Detect which cell encompasses the target text, then output its (x, y) center coordinate. 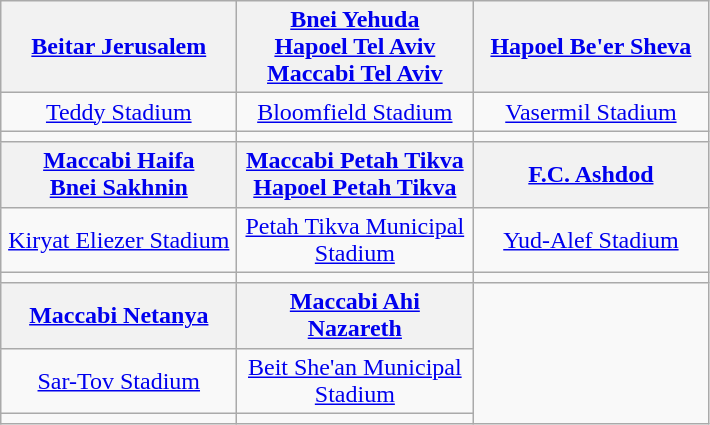
Maccabi Netanya (119, 316)
Beitar Jerusalem (119, 47)
F.C. Ashdod (591, 174)
Yud-Alef Stadium (591, 240)
Bnei Yehuda Hapoel Tel Aviv Maccabi Tel Aviv (355, 47)
Beit She'an Municipal Stadium (355, 380)
Hapoel Be'er Sheva (591, 47)
Maccabi Petah TikvaHapoel Petah Tikva (355, 174)
Maccabi Ahi Nazareth (355, 316)
Sar-Tov Stadium (119, 380)
Petah Tikva Municipal Stadium (355, 240)
Kiryat Eliezer Stadium (119, 240)
Bloomfield Stadium (355, 112)
Vasermil Stadium (591, 112)
Maccabi Haifa Bnei Sakhnin (119, 174)
Teddy Stadium (119, 112)
